Search for the cell housing the specified text and yield its [X, Y] center coordinate. 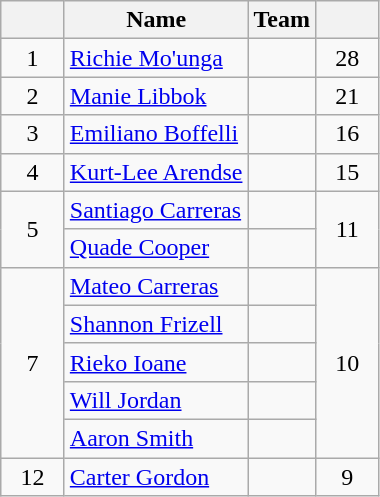
Name [156, 20]
11 [347, 229]
Will Jordan [156, 400]
Carter Gordon [156, 477]
Rieko Ioane [156, 362]
Shannon Frizell [156, 324]
7 [33, 362]
Team [282, 20]
16 [347, 134]
5 [33, 229]
Aaron Smith [156, 438]
2 [33, 96]
9 [347, 477]
1 [33, 58]
3 [33, 134]
4 [33, 172]
Emiliano Boffelli [156, 134]
Santiago Carreras [156, 210]
Quade Cooper [156, 248]
10 [347, 362]
Mateo Carreras [156, 286]
15 [347, 172]
12 [33, 477]
Richie Mo'unga [156, 58]
Manie Libbok [156, 96]
28 [347, 58]
21 [347, 96]
Kurt-Lee Arendse [156, 172]
